For the text-containing cell, return its midpoint in (x, y) coordinate format. 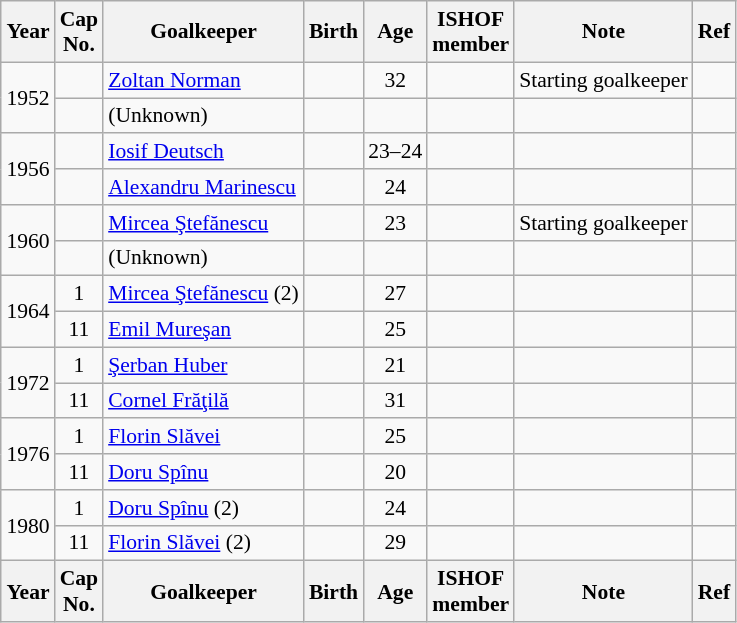
Florin Slăvei (2) (204, 543)
Alexandru Marinescu (204, 187)
Doru Spînu (204, 472)
20 (395, 472)
21 (395, 365)
1952 (28, 98)
1964 (28, 312)
Florin Slăvei (204, 437)
23–24 (395, 152)
Doru Spînu (2) (204, 508)
27 (395, 294)
Mircea Ştefănescu (204, 223)
23 (395, 223)
Cornel Frăţilă (204, 401)
Emil Mureşan (204, 330)
29 (395, 543)
1980 (28, 526)
31 (395, 401)
Şerban Huber (204, 365)
32 (395, 80)
1960 (28, 240)
Iosif Deutsch (204, 152)
Zoltan Norman (204, 80)
1972 (28, 382)
Mircea Ştefănescu (2) (204, 294)
1956 (28, 170)
1976 (28, 454)
